Detect which cell encompasses the target text, then output its [X, Y] center coordinate. 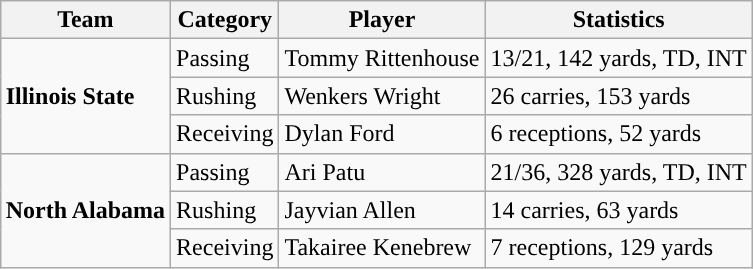
26 carries, 153 yards [618, 96]
13/21, 142 yards, TD, INT [618, 58]
Ari Patu [382, 172]
Takairee Kenebrew [382, 248]
14 carries, 63 yards [618, 210]
Statistics [618, 20]
Team [85, 20]
7 receptions, 129 yards [618, 248]
North Alabama [85, 210]
Wenkers Wright [382, 96]
Category [225, 20]
Dylan Ford [382, 134]
6 receptions, 52 yards [618, 134]
Jayvian Allen [382, 210]
Player [382, 20]
21/36, 328 yards, TD, INT [618, 172]
Tommy Rittenhouse [382, 58]
Illinois State [85, 96]
